Pinpoint the cell where the given text exists, returning its [x, y] midpoint coordinate. 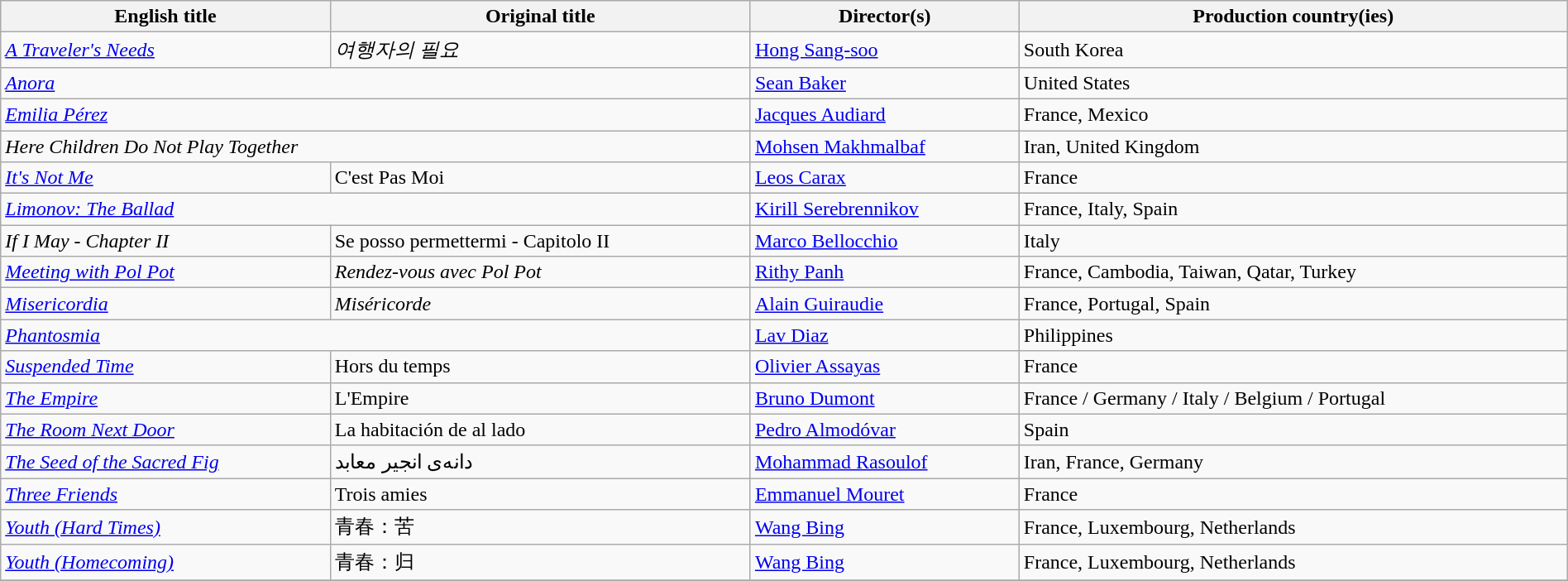
Trois amies [540, 494]
A Traveler's Needs [165, 50]
Leos Carax [885, 178]
Alain Guiraudie [885, 304]
Emmanuel Mouret [885, 494]
Bruno Dumont [885, 398]
Pedro Almodóvar [885, 430]
The Seed of the Sacred Fig [165, 462]
Se posso permettermi - Capitolo II [540, 241]
Philippines [1293, 335]
Here Children Do Not Play Together [375, 146]
Anora [375, 83]
United States [1293, 83]
Sean Baker [885, 83]
Limonov: The Ballad [375, 209]
여행자의 필요 [540, 50]
Marco Bellocchio [885, 241]
France, Mexico [1293, 114]
Iran, France, Germany [1293, 462]
Rendez-vous avec Pol Pot [540, 272]
South Korea [1293, 50]
It's Not Me [165, 178]
Mohsen Makhmalbaf [885, 146]
Olivier Assayas [885, 367]
Iran, United Kingdom [1293, 146]
C'est Pas Moi [540, 178]
Spain [1293, 430]
Jacques Audiard [885, 114]
Kirill Serebrennikov [885, 209]
دانه‌ی انجیر معابد [540, 462]
The Empire [165, 398]
Production country(ies) [1293, 17]
Misericordia [165, 304]
Rithy Panh [885, 272]
Mohammad Rasoulof [885, 462]
Meeting with Pol Pot [165, 272]
Three Friends [165, 494]
France, Italy, Spain [1293, 209]
青春：苦 [540, 528]
Director(s) [885, 17]
Youth (Homecoming) [165, 563]
La habitación de al lado [540, 430]
Phantosmia [375, 335]
Miséricorde [540, 304]
France / Germany / Italy / Belgium / Portugal [1293, 398]
L'Empire [540, 398]
English title [165, 17]
Italy [1293, 241]
Hong Sang-soo [885, 50]
青春：归 [540, 563]
If I May - Chapter II [165, 241]
Emilia Pérez [375, 114]
Original title [540, 17]
France, Portugal, Spain [1293, 304]
The Room Next Door [165, 430]
Youth (Hard Times) [165, 528]
Hors du temps [540, 367]
France, Cambodia, Taiwan, Qatar, Turkey [1293, 272]
Lav Diaz [885, 335]
Suspended Time [165, 367]
